Return the (X, Y) coordinate for the center point of the cell that contains the specified text.  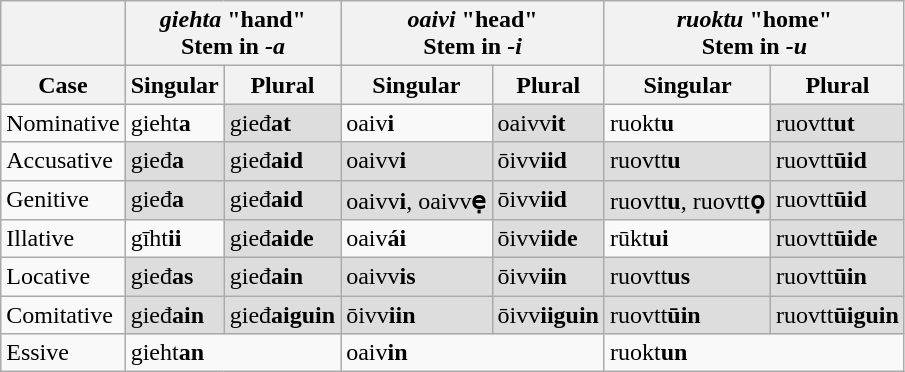
gīhtii (174, 239)
rūktui (687, 239)
oaivái (416, 239)
ruoktu (687, 123)
Case (63, 85)
Accusative (63, 161)
oaivin (473, 353)
ruovttus (687, 277)
gieđat (282, 123)
ruovttūide (838, 239)
giehta (174, 123)
oaivvi, oaivvẹ (416, 200)
oaivi "head"Stem in -i (473, 34)
ōivviide (548, 239)
oaivvit (548, 123)
Illative (63, 239)
ōivviiguin (548, 315)
oaivi (416, 123)
Genitive (63, 200)
Comitative (63, 315)
ruoktu "home"Stem in -u (754, 34)
Locative (63, 277)
Nominative (63, 123)
ruoktun (754, 353)
oaivvi (416, 161)
gieđas (174, 277)
ruovttūiguin (838, 315)
gieđaiguin (282, 315)
giehta "hand"Stem in -a (233, 34)
ruovttut (838, 123)
ruovttu (687, 161)
Essive (63, 353)
oaivvis (416, 277)
gieđaide (282, 239)
ruovttu, ruovttọ (687, 200)
giehtan (233, 353)
